Scan for the cell matching the given text and deliver its (X, Y) coordinate at center. 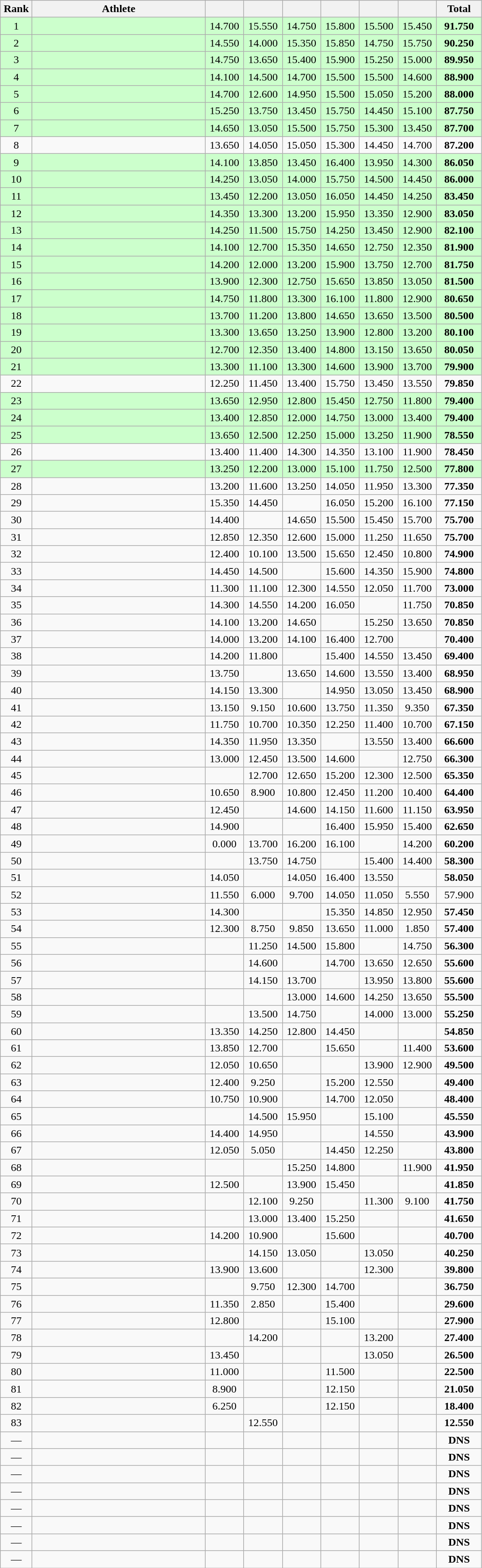
77 (16, 1321)
80 (16, 1372)
11.150 (417, 810)
15.550 (263, 26)
11.650 (417, 537)
82 (16, 1406)
57 (16, 980)
14.900 (224, 827)
13 (16, 231)
78.550 (459, 435)
49 (16, 844)
25 (16, 435)
71 (16, 1218)
70 (16, 1201)
70.400 (459, 639)
81.500 (459, 282)
21.050 (459, 1389)
8.750 (263, 929)
55.250 (459, 1014)
26.500 (459, 1355)
59 (16, 1014)
10 (16, 179)
2 (16, 43)
75 (16, 1286)
87.200 (459, 145)
49.500 (459, 1065)
23 (16, 401)
86.000 (459, 179)
87.700 (459, 128)
81 (16, 1389)
Athlete (119, 9)
8 (16, 145)
83.050 (459, 214)
3 (16, 60)
60.200 (459, 844)
63 (16, 1082)
57.400 (459, 929)
45.550 (459, 1116)
54 (16, 929)
77.150 (459, 503)
69 (16, 1184)
80.050 (459, 350)
10.350 (301, 724)
62.650 (459, 827)
89.950 (459, 60)
73.000 (459, 588)
27 (16, 469)
1.850 (417, 929)
81.750 (459, 265)
15.700 (417, 520)
67.350 (459, 707)
16 (16, 282)
90.250 (459, 43)
79.850 (459, 384)
49.400 (459, 1082)
6.250 (224, 1406)
40.700 (459, 1235)
22.500 (459, 1372)
21 (16, 367)
18.400 (459, 1406)
41.650 (459, 1218)
78.450 (459, 452)
64.400 (459, 793)
30 (16, 520)
78 (16, 1338)
37 (16, 639)
15.850 (340, 43)
77.800 (459, 469)
66.600 (459, 741)
52 (16, 895)
73 (16, 1252)
32 (16, 554)
16.200 (301, 844)
24 (16, 418)
51 (16, 878)
57.900 (459, 895)
43 (16, 741)
87.750 (459, 111)
10.100 (263, 554)
22 (16, 384)
55 (16, 946)
26 (16, 452)
15 (16, 265)
62 (16, 1065)
Rank (16, 9)
34 (16, 588)
45 (16, 776)
61 (16, 1048)
67.150 (459, 724)
11 (16, 196)
36.750 (459, 1286)
57.450 (459, 912)
82.100 (459, 231)
68 (16, 1167)
74.800 (459, 571)
28 (16, 486)
9.150 (263, 707)
20 (16, 350)
11.700 (417, 588)
17 (16, 299)
5 (16, 94)
68.950 (459, 673)
10.750 (224, 1099)
66 (16, 1133)
63.950 (459, 810)
19 (16, 333)
4 (16, 77)
27.400 (459, 1338)
11.450 (263, 384)
5.050 (263, 1150)
79 (16, 1355)
41.850 (459, 1184)
39 (16, 673)
50 (16, 861)
56.300 (459, 946)
43.800 (459, 1150)
9.850 (301, 929)
58.300 (459, 861)
74.900 (459, 554)
42 (16, 724)
80.500 (459, 316)
11.050 (379, 895)
48 (16, 827)
60 (16, 1031)
74 (16, 1269)
40.250 (459, 1252)
88.000 (459, 94)
38 (16, 656)
12.100 (263, 1201)
41.950 (459, 1167)
58 (16, 997)
53.600 (459, 1048)
27.900 (459, 1321)
80.100 (459, 333)
81.900 (459, 248)
9.750 (263, 1286)
67 (16, 1150)
13.600 (263, 1269)
36 (16, 622)
10.400 (417, 793)
47 (16, 810)
41 (16, 707)
65 (16, 1116)
48.400 (459, 1099)
18 (16, 316)
31 (16, 537)
9.350 (417, 707)
77.350 (459, 486)
55.500 (459, 997)
69.400 (459, 656)
64 (16, 1099)
53 (16, 912)
9.100 (417, 1201)
88.900 (459, 77)
66.300 (459, 759)
65.350 (459, 776)
68.900 (459, 690)
41.750 (459, 1201)
86.050 (459, 162)
11.550 (224, 895)
9.700 (301, 895)
40 (16, 690)
29 (16, 503)
54.850 (459, 1031)
14 (16, 248)
91.750 (459, 26)
12 (16, 214)
10.600 (301, 707)
9 (16, 162)
Total (459, 9)
33 (16, 571)
43.900 (459, 1133)
14.850 (379, 912)
72 (16, 1235)
83 (16, 1423)
35 (16, 605)
6 (16, 111)
13.100 (379, 452)
44 (16, 759)
6.000 (263, 895)
79.900 (459, 367)
7 (16, 128)
2.850 (263, 1304)
58.050 (459, 878)
76 (16, 1304)
56 (16, 963)
5.550 (417, 895)
0.000 (224, 844)
46 (16, 793)
29.600 (459, 1304)
83.450 (459, 196)
80.650 (459, 299)
39.800 (459, 1269)
1 (16, 26)
